Search for the cell housing the specified text and yield its (X, Y) center coordinate. 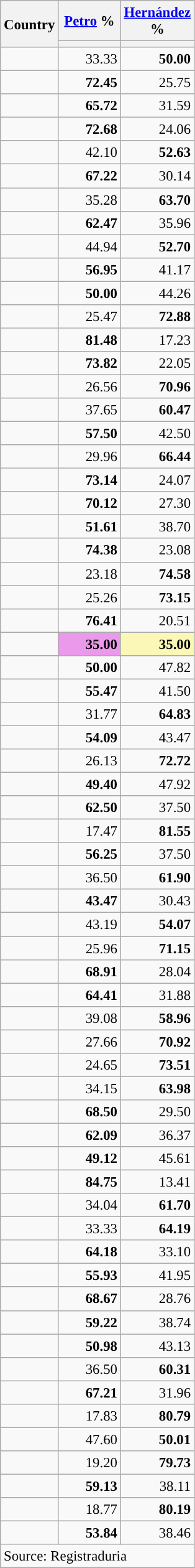
47.82 (157, 668)
57.50 (89, 434)
44.26 (157, 293)
68.50 (89, 1112)
45.61 (157, 1159)
62.50 (89, 808)
66.44 (157, 457)
47.60 (89, 1439)
56.25 (89, 854)
72.72 (157, 761)
34.04 (89, 1205)
24.06 (157, 129)
35.28 (89, 200)
30.43 (157, 902)
55.93 (89, 1276)
72.45 (89, 83)
55.47 (89, 691)
25.75 (157, 83)
27.66 (89, 1042)
52.70 (157, 246)
80.79 (157, 1416)
39.08 (89, 1018)
67.22 (89, 176)
74.38 (89, 551)
17.83 (89, 1416)
24.65 (89, 1065)
68.67 (89, 1299)
73.15 (157, 597)
73.51 (157, 1065)
65.72 (89, 106)
38.70 (157, 527)
22.05 (157, 363)
68.91 (89, 971)
81.55 (157, 831)
72.88 (157, 317)
23.18 (89, 574)
20.51 (157, 620)
52.63 (157, 152)
18.77 (89, 1510)
62.09 (89, 1135)
64.41 (89, 995)
64.19 (157, 1229)
67.21 (89, 1393)
63.70 (157, 200)
Country (30, 24)
Hernández % (157, 21)
70.96 (157, 386)
49.40 (89, 785)
Petro % (89, 21)
73.82 (89, 363)
38.11 (157, 1486)
Source: Registraduria (97, 1556)
17.23 (157, 340)
43.13 (157, 1346)
59.13 (89, 1486)
63.98 (157, 1088)
13.41 (157, 1182)
60.31 (157, 1369)
35.96 (157, 223)
59.22 (89, 1322)
64.83 (157, 714)
47.92 (157, 785)
43.19 (89, 925)
50.01 (157, 1439)
38.46 (157, 1533)
70.92 (157, 1042)
29.50 (157, 1112)
25.26 (89, 597)
54.09 (89, 737)
61.90 (157, 878)
41.95 (157, 1276)
79.73 (157, 1463)
33.10 (157, 1252)
72.68 (89, 129)
51.61 (89, 527)
61.70 (157, 1205)
71.15 (157, 948)
64.18 (89, 1252)
17.47 (89, 831)
44.94 (89, 246)
42.50 (157, 434)
49.12 (89, 1159)
23.08 (157, 551)
31.59 (157, 106)
41.50 (157, 691)
53.84 (89, 1533)
30.14 (157, 176)
62.47 (89, 223)
80.19 (157, 1510)
70.12 (89, 503)
26.56 (89, 386)
34.15 (89, 1088)
73.14 (89, 480)
27.30 (157, 503)
25.96 (89, 948)
54.07 (157, 925)
31.96 (157, 1393)
26.13 (89, 761)
25.47 (89, 317)
28.04 (157, 971)
31.88 (157, 995)
42.10 (89, 152)
29.96 (89, 457)
37.65 (89, 410)
41.17 (157, 269)
24.07 (157, 480)
31.77 (89, 714)
50.98 (89, 1346)
58.96 (157, 1018)
60.47 (157, 410)
81.48 (89, 340)
84.75 (89, 1182)
74.58 (157, 574)
38.74 (157, 1322)
56.95 (89, 269)
76.41 (89, 620)
19.20 (89, 1463)
28.76 (157, 1299)
36.37 (157, 1135)
